Locate the cell with the specified text and output its (X, Y) center coordinate. 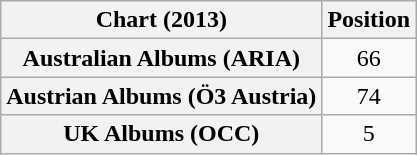
Chart (2013) (162, 20)
Position (369, 20)
UK Albums (OCC) (162, 134)
5 (369, 134)
74 (369, 96)
Australian Albums (ARIA) (162, 58)
Austrian Albums (Ö3 Austria) (162, 96)
66 (369, 58)
